Provide the [X, Y] coordinate of the cell's center where the given text is located.  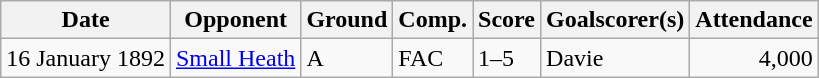
Davie [616, 58]
Attendance [754, 20]
Goalscorer(s) [616, 20]
Date [86, 20]
Score [507, 20]
Opponent [235, 20]
Small Heath [235, 58]
4,000 [754, 58]
16 January 1892 [86, 58]
FAC [433, 58]
1–5 [507, 58]
Comp. [433, 20]
A [347, 58]
Ground [347, 20]
